Return (X, Y) of the center of cell containing provided text 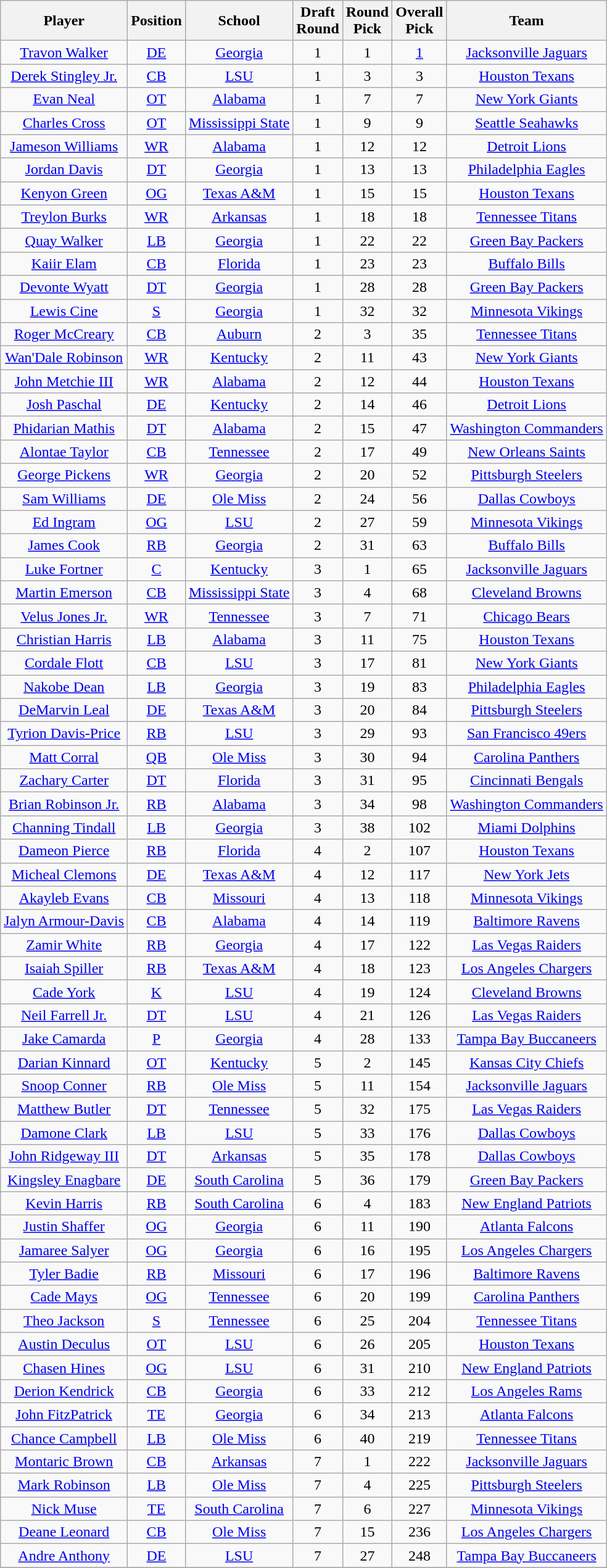
Snoop Conner (64, 1086)
83 (419, 687)
Damone Clark (64, 1133)
Charles Cross (64, 123)
222 (419, 1462)
Andre Anthony (64, 1556)
Sam Williams (64, 499)
29 (367, 734)
Derek Stingley Jr. (64, 76)
107 (419, 851)
Nick Muse (64, 1509)
Jameson Williams (64, 146)
Kevin Harris (64, 1203)
126 (419, 1015)
46 (419, 405)
Team (527, 21)
75 (419, 639)
Brian Robinson Jr. (64, 804)
Channing Tindall (64, 828)
236 (419, 1532)
119 (419, 921)
Justin Shaffer (64, 1227)
175 (419, 1110)
Seattle Seahawks (527, 123)
47 (419, 428)
Los Angeles Rams (527, 1391)
98 (419, 804)
145 (419, 1062)
Cade Mays (64, 1297)
65 (419, 569)
Ed Ingram (64, 522)
Mark Robinson (64, 1485)
James Cook (64, 545)
190 (419, 1227)
Josh Paschal (64, 405)
Chasen Hines (64, 1367)
95 (419, 781)
24 (367, 499)
Austin Deculus (64, 1344)
Dameon Pierce (64, 851)
P (157, 1039)
154 (419, 1086)
Theo Jackson (64, 1321)
OverallPick (419, 21)
Miami Dolphins (527, 828)
124 (419, 992)
John FitzPatrick (64, 1414)
40 (367, 1438)
38 (367, 828)
New York Jets (527, 874)
Roger McCreary (64, 334)
183 (419, 1203)
Montaric Brown (64, 1462)
Lewis Cine (64, 310)
25 (367, 1321)
212 (419, 1391)
Treylon Burks (64, 217)
Matt Corral (64, 757)
Jalyn Armour-Davis (64, 921)
Kenyon Green (64, 193)
Cincinnati Bengals (527, 781)
Martin Emerson (64, 592)
225 (419, 1485)
Cade York (64, 992)
179 (419, 1180)
Derion Kendrick (64, 1391)
Darian Kinnard (64, 1062)
21 (367, 1015)
Deane Leonard (64, 1532)
30 (367, 757)
San Francisco 49ers (527, 734)
Chicago Bears (527, 616)
George Pickens (64, 475)
Jake Camarda (64, 1039)
K (157, 992)
Alontae Taylor (64, 452)
16 (367, 1250)
Quay Walker (64, 240)
Auburn (239, 334)
227 (419, 1509)
59 (419, 522)
DeMarvin Leal (64, 710)
School (239, 21)
117 (419, 874)
199 (419, 1297)
Devonte Wyatt (64, 287)
John Metchie III (64, 381)
196 (419, 1274)
New Orleans Saints (527, 452)
36 (367, 1180)
195 (419, 1250)
John Ridgeway III (64, 1156)
Velus Jones Jr. (64, 616)
Luke Fortner (64, 569)
44 (419, 381)
204 (419, 1321)
C (157, 569)
56 (419, 499)
Player (64, 21)
219 (419, 1438)
Kaiir Elam (64, 263)
205 (419, 1344)
Christian Harris (64, 639)
Evan Neal (64, 99)
93 (419, 734)
Zamir White (64, 945)
122 (419, 945)
Chance Campbell (64, 1438)
43 (419, 358)
81 (419, 663)
210 (419, 1367)
118 (419, 898)
Micheal Clemons (64, 874)
Phidarian Mathis (64, 428)
102 (419, 828)
Nakobe Dean (64, 687)
68 (419, 592)
Jamaree Salyer (64, 1250)
94 (419, 757)
Kingsley Enagbare (64, 1180)
Kansas City Chiefs (527, 1062)
123 (419, 968)
52 (419, 475)
Travon Walker (64, 52)
Cordale Flott (64, 663)
26 (367, 1344)
71 (419, 616)
Akayleb Evans (64, 898)
213 (419, 1414)
84 (419, 710)
248 (419, 1556)
Jordan Davis (64, 170)
Tyrion Davis-Price (64, 734)
Zachary Carter (64, 781)
Neil Farrell Jr. (64, 1015)
49 (419, 452)
133 (419, 1039)
Tyler Badie (64, 1274)
QB (157, 757)
DraftRound (318, 21)
Position (157, 21)
176 (419, 1133)
178 (419, 1156)
Wan'Dale Robinson (64, 358)
Isaiah Spiller (64, 968)
63 (419, 545)
RoundPick (367, 21)
Matthew Butler (64, 1110)
